Return the [X, Y] coordinate for the center point of the cell that contains the specified text.  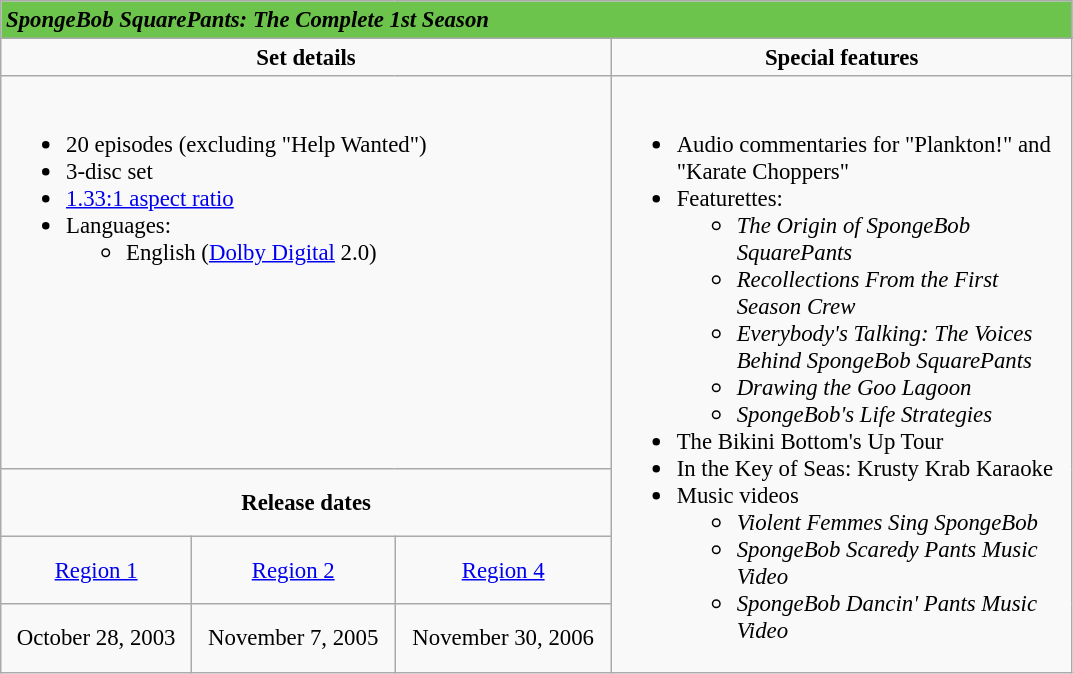
Special features [842, 58]
Region 2 [293, 571]
November 7, 2005 [293, 639]
November 30, 2006 [503, 639]
Set details [306, 58]
Release dates [306, 503]
Region 1 [96, 571]
Region 4 [503, 571]
SpongeBob SquarePants: The Complete 1st Season [536, 20]
20 episodes (excluding "Help Wanted")3-disc set1.33:1 aspect ratioLanguages:English (Dolby Digital 2.0) [306, 272]
October 28, 2003 [96, 639]
